Determine the [X, Y] coordinate at the center of the cell enclosing the given text.  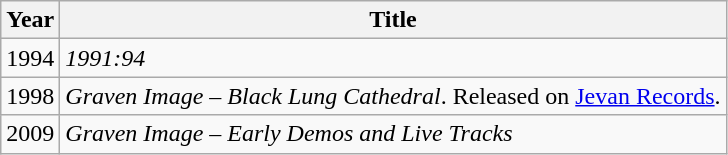
Year [30, 20]
Title [393, 20]
Graven Image – Black Lung Cathedral. Released on Jevan Records. [393, 96]
1994 [30, 58]
2009 [30, 134]
1998 [30, 96]
Graven Image – Early Demos and Live Tracks [393, 134]
1991:94 [393, 58]
